Provide the (X, Y) coordinate of the cell's center where the given text is located.  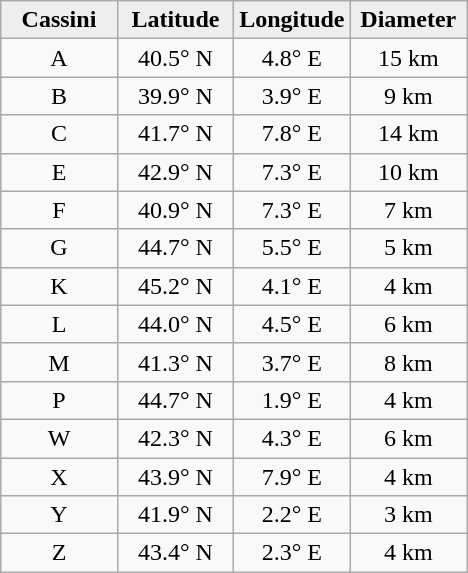
2.2° E (292, 515)
Y (59, 515)
4.5° E (292, 324)
3.7° E (292, 362)
41.9° N (175, 515)
7.8° E (292, 134)
45.2° N (175, 286)
10 km (408, 172)
C (59, 134)
5 km (408, 248)
4.8° E (292, 58)
42.9° N (175, 172)
Longitude (292, 20)
41.3° N (175, 362)
A (59, 58)
P (59, 400)
14 km (408, 134)
43.9° N (175, 477)
W (59, 438)
42.3° N (175, 438)
Z (59, 553)
2.3° E (292, 553)
8 km (408, 362)
L (59, 324)
9 km (408, 96)
39.9° N (175, 96)
3 km (408, 515)
1.9° E (292, 400)
3.9° E (292, 96)
43.4° N (175, 553)
40.9° N (175, 210)
15 km (408, 58)
G (59, 248)
4.3° E (292, 438)
E (59, 172)
X (59, 477)
7 km (408, 210)
5.5° E (292, 248)
Diameter (408, 20)
4.1° E (292, 286)
Cassini (59, 20)
B (59, 96)
F (59, 210)
40.5° N (175, 58)
M (59, 362)
7.9° E (292, 477)
41.7° N (175, 134)
K (59, 286)
Latitude (175, 20)
44.0° N (175, 324)
